Detect which cell encompasses the target text, then output its (X, Y) center coordinate. 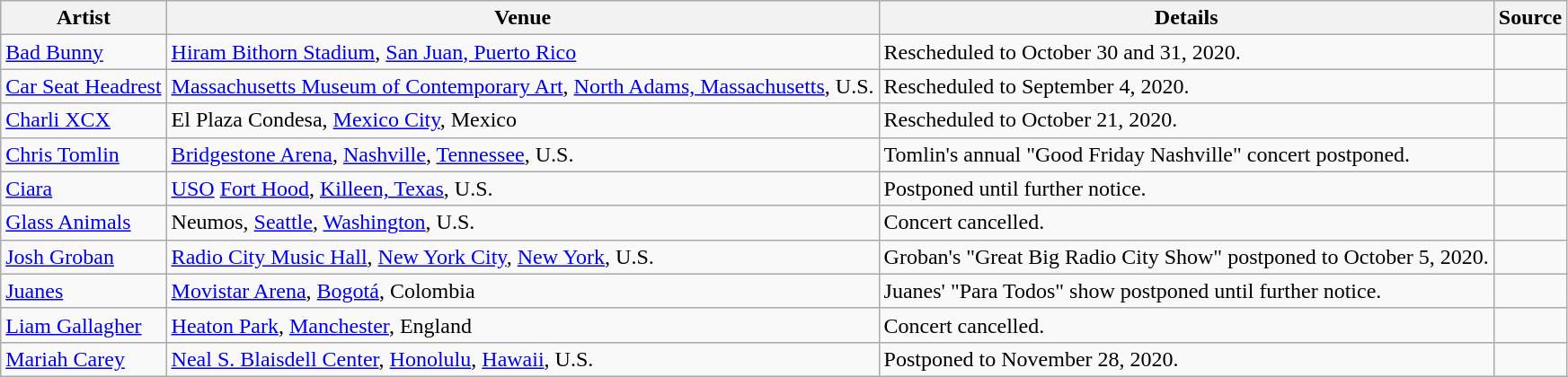
Tomlin's annual "Good Friday Nashville" concert postponed. (1186, 154)
Details (1186, 18)
Ciara (84, 188)
Mariah Carey (84, 359)
Liam Gallagher (84, 325)
Chris Tomlin (84, 154)
Radio City Music Hall, New York City, New York, U.S. (523, 257)
Car Seat Headrest (84, 86)
Glass Animals (84, 223)
Charli XCX (84, 120)
Artist (84, 18)
Juanes' "Para Todos" show postponed until further notice. (1186, 291)
Source (1529, 18)
Venue (523, 18)
Postponed until further notice. (1186, 188)
Neal S. Blaisdell Center, Honolulu, Hawaii, U.S. (523, 359)
Groban's "Great Big Radio City Show" postponed to October 5, 2020. (1186, 257)
Josh Groban (84, 257)
Neumos, Seattle, Washington, U.S. (523, 223)
Movistar Arena, Bogotá, Colombia (523, 291)
El Plaza Condesa, Mexico City, Mexico (523, 120)
Heaton Park, Manchester, England (523, 325)
Hiram Bithorn Stadium, San Juan, Puerto Rico (523, 52)
USO Fort Hood, Killeen, Texas, U.S. (523, 188)
Juanes (84, 291)
Bad Bunny (84, 52)
Rescheduled to September 4, 2020. (1186, 86)
Bridgestone Arena, Nashville, Tennessee, U.S. (523, 154)
Massachusetts Museum of Contemporary Art, North Adams, Massachusetts, U.S. (523, 86)
Rescheduled to October 21, 2020. (1186, 120)
Postponed to November 28, 2020. (1186, 359)
Rescheduled to October 30 and 31, 2020. (1186, 52)
